Return the (x, y) coordinate for the center point of the cell that contains the specified text.  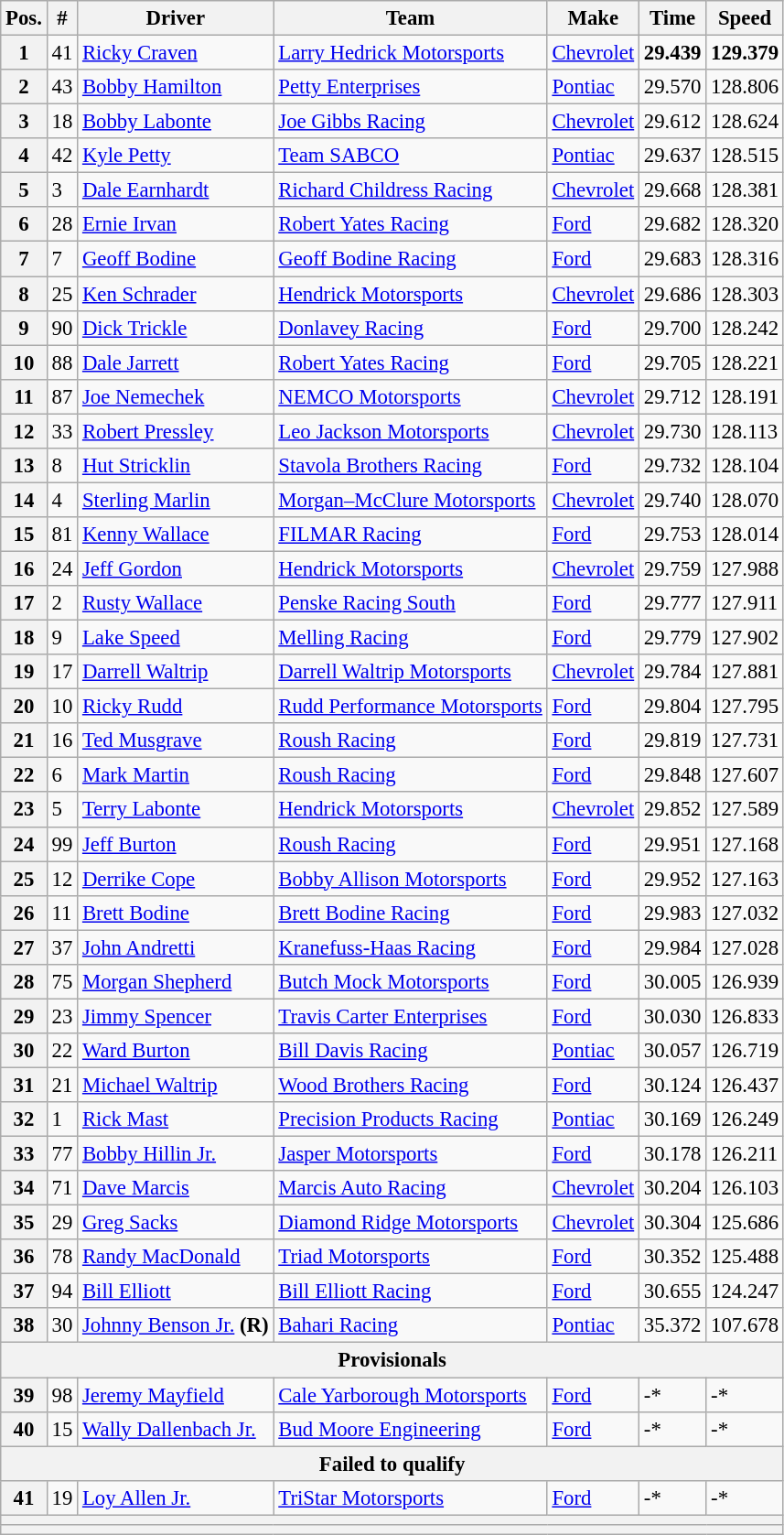
Time (673, 18)
Kyle Petty (176, 156)
Ted Musgrave (176, 740)
Bobby Hillin Jr. (176, 1154)
38 (24, 1326)
127.607 (745, 775)
29.570 (673, 87)
Petty Enterprises (410, 87)
30.057 (673, 1051)
30.005 (673, 982)
Butch Mock Motorsports (410, 982)
128.515 (745, 156)
20 (24, 707)
126.833 (745, 1016)
Team (410, 18)
NEMCO Motorsports (410, 396)
Failed to qualify (392, 1464)
127.032 (745, 913)
Johnny Benson Jr. (R) (176, 1326)
126.249 (745, 1119)
29.779 (673, 638)
127.881 (745, 672)
128.381 (745, 190)
128.113 (745, 431)
Terry Labonte (176, 810)
29.952 (673, 879)
Morgan Shepherd (176, 982)
Mark Martin (176, 775)
Bobby Labonte (176, 122)
Geoff Bodine Racing (410, 259)
Randy MacDonald (176, 1257)
29.712 (673, 396)
35 (24, 1223)
126.437 (745, 1085)
Brett Bodine (176, 913)
Jasper Motorsports (410, 1154)
71 (62, 1188)
30.352 (673, 1257)
127.795 (745, 707)
30.304 (673, 1223)
128.320 (745, 224)
31 (24, 1085)
126.211 (745, 1154)
90 (62, 328)
Jimmy Spencer (176, 1016)
Kenny Wallace (176, 535)
29.705 (673, 362)
Sterling Marlin (176, 500)
77 (62, 1154)
30.655 (673, 1292)
29.668 (673, 190)
Jeff Gordon (176, 568)
29.848 (673, 775)
Melling Racing (410, 638)
29.984 (673, 947)
127.589 (745, 810)
129.379 (745, 53)
127.163 (745, 879)
Bill Elliott Racing (410, 1292)
Dale Earnhardt (176, 190)
Bahari Racing (410, 1326)
Cale Yarborough Motorsports (410, 1395)
29.612 (673, 122)
94 (62, 1292)
Bobby Hamilton (176, 87)
Michael Waltrip (176, 1085)
Darrell Waltrip (176, 672)
14 (24, 500)
30.030 (673, 1016)
Triad Motorsports (410, 1257)
29.682 (673, 224)
Darrell Waltrip Motorsports (410, 672)
29.777 (673, 603)
Brett Bodine Racing (410, 913)
124.247 (745, 1292)
Ernie Irvan (176, 224)
Wood Brothers Racing (410, 1085)
Greg Sacks (176, 1223)
126.103 (745, 1188)
78 (62, 1257)
127.902 (745, 638)
Leo Jackson Motorsports (410, 431)
40 (24, 1429)
Penske Racing South (410, 603)
128.316 (745, 259)
30.204 (673, 1188)
127.911 (745, 603)
Ward Burton (176, 1051)
Morgan–McClure Motorsports (410, 500)
Ken Schrader (176, 294)
42 (62, 156)
29.730 (673, 431)
Rick Mast (176, 1119)
128.191 (745, 396)
Driver (176, 18)
107.678 (745, 1326)
126.719 (745, 1051)
Ricky Craven (176, 53)
127.988 (745, 568)
Travis Carter Enterprises (410, 1016)
FILMAR Racing (410, 535)
88 (62, 362)
29.439 (673, 53)
29.686 (673, 294)
87 (62, 396)
Pos. (24, 18)
TriStar Motorsports (410, 1497)
# (62, 18)
125.488 (745, 1257)
Team SABCO (410, 156)
30.124 (673, 1085)
Geoff Bodine (176, 259)
98 (62, 1395)
29.740 (673, 500)
29.759 (673, 568)
128.242 (745, 328)
Richard Childress Racing (410, 190)
Bobby Allison Motorsports (410, 879)
26 (24, 913)
27 (24, 947)
29.951 (673, 844)
29.637 (673, 156)
128.070 (745, 500)
43 (62, 87)
126.939 (745, 982)
125.686 (745, 1223)
Donlavey Racing (410, 328)
Jeremy Mayfield (176, 1395)
29.819 (673, 740)
Diamond Ridge Motorsports (410, 1223)
Bill Elliott (176, 1292)
Dick Trickle (176, 328)
30.178 (673, 1154)
29.784 (673, 672)
127.168 (745, 844)
29.983 (673, 913)
75 (62, 982)
35.372 (673, 1326)
Make (593, 18)
Stavola Brothers Racing (410, 466)
Precision Products Racing (410, 1119)
32 (24, 1119)
Hut Stricklin (176, 466)
Kranefuss-Haas Racing (410, 947)
Bill Davis Racing (410, 1051)
Dale Jarrett (176, 362)
81 (62, 535)
127.731 (745, 740)
128.624 (745, 122)
Derrike Cope (176, 879)
Speed (745, 18)
34 (24, 1188)
Joe Gibbs Racing (410, 122)
29.700 (673, 328)
Joe Nemechek (176, 396)
Loy Allen Jr. (176, 1497)
Robert Pressley (176, 431)
John Andretti (176, 947)
Marcis Auto Racing (410, 1188)
Provisionals (392, 1360)
30.169 (673, 1119)
29.753 (673, 535)
29.683 (673, 259)
Larry Hedrick Motorsports (410, 53)
128.806 (745, 87)
128.104 (745, 466)
Dave Marcis (176, 1188)
36 (24, 1257)
128.303 (745, 294)
Rudd Performance Motorsports (410, 707)
Ricky Rudd (176, 707)
128.014 (745, 535)
127.028 (745, 947)
99 (62, 844)
29.732 (673, 466)
Wally Dallenbach Jr. (176, 1429)
128.221 (745, 362)
Rusty Wallace (176, 603)
13 (24, 466)
39 (24, 1395)
29.852 (673, 810)
Bud Moore Engineering (410, 1429)
Jeff Burton (176, 844)
29.804 (673, 707)
Lake Speed (176, 638)
